Provide the [X, Y] coordinate of the cell's center where the given text is located.  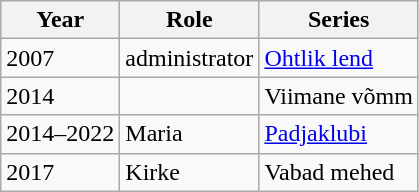
Year [60, 20]
2017 [60, 172]
Kirke [190, 172]
2014 [60, 96]
2014–2022 [60, 134]
Role [190, 20]
Ohtlik lend [339, 58]
2007 [60, 58]
Vabad mehed [339, 172]
Maria [190, 134]
Viimane võmm [339, 96]
Padjaklubi [339, 134]
administrator [190, 58]
Series [339, 20]
